Provide the (x, y) coordinate of the cell's center where the given text is located.  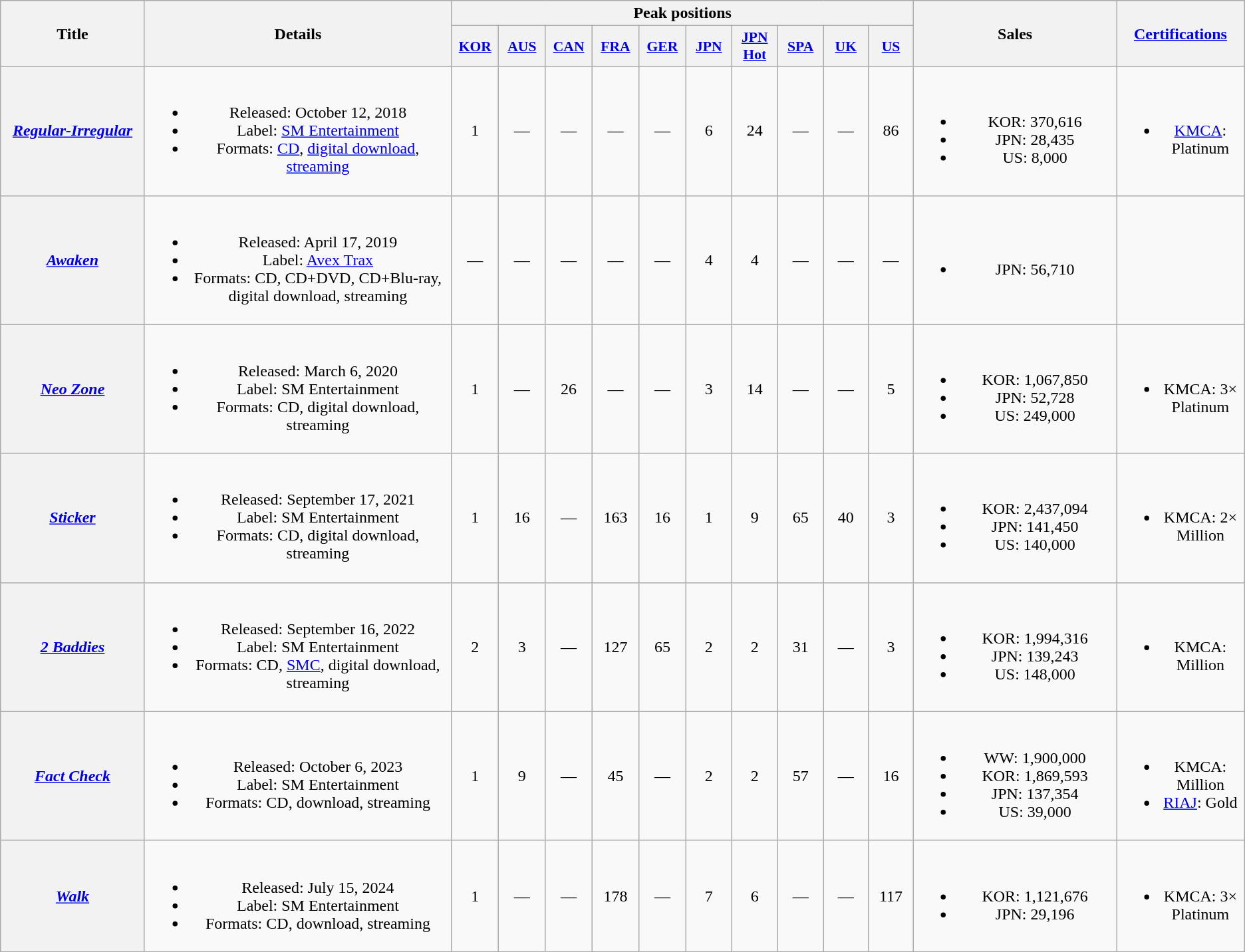
45 (615, 776)
57 (801, 776)
Fact Check (72, 776)
Released: October 12, 2018Label: SM EntertainmentFormats: CD, digital download, streaming (298, 131)
KMCA: Platinum (1181, 131)
14 (754, 389)
Walk (72, 896)
Released: April 17, 2019 Label: Avex TraxFormats: CD, CD+DVD, CD+Blu-ray, digital download, streaming (298, 260)
KMCA: 2× Million (1181, 518)
Released: September 17, 2021Label: SM EntertainmentFormats: CD, digital download, streaming (298, 518)
KOR: 1,994,316JPN: 139,243US: 148,000 (1015, 647)
40 (846, 518)
26 (569, 389)
Released: October 6, 2023 Label: SM EntertainmentFormats: CD, download, streaming (298, 776)
KMCA: MillionRIAJ: Gold (1181, 776)
178 (615, 896)
UK (846, 47)
86 (891, 131)
Sticker (72, 518)
KMCA: Million (1181, 647)
7 (709, 896)
Sales (1015, 33)
SPA (801, 47)
Released: July 15, 2024Label: SM EntertainmentFormats: CD, download, streaming (298, 896)
Awaken (72, 260)
JPN (709, 47)
Peak positions (682, 13)
KOR: 2,437,094JPN: 141,450US: 140,000 (1015, 518)
Details (298, 33)
CAN (569, 47)
JPN: 56,710 (1015, 260)
Regular-Irregular (72, 131)
KOR: 1,067,850JPN: 52,728US: 249,000 (1015, 389)
117 (891, 896)
163 (615, 518)
AUS (522, 47)
JPNHot (754, 47)
KOR: 370,616JPN: 28,435US: 8,000 (1015, 131)
WW: 1,900,000KOR: 1,869,593JPN: 137,354US: 39,000 (1015, 776)
KOR: 1,121,676JPN: 29,196 (1015, 896)
GER (662, 47)
KOR (475, 47)
Neo Zone (72, 389)
127 (615, 647)
24 (754, 131)
5 (891, 389)
Released: September 16, 2022Label: SM EntertainmentFormats: CD, SMC, digital download, streaming (298, 647)
Released: March 6, 2020Label: SM EntertainmentFormats: CD, digital download, streaming (298, 389)
US (891, 47)
31 (801, 647)
FRA (615, 47)
Title (72, 33)
Certifications (1181, 33)
2 Baddies (72, 647)
